For the text-containing cell, return its midpoint in [X, Y] coordinate format. 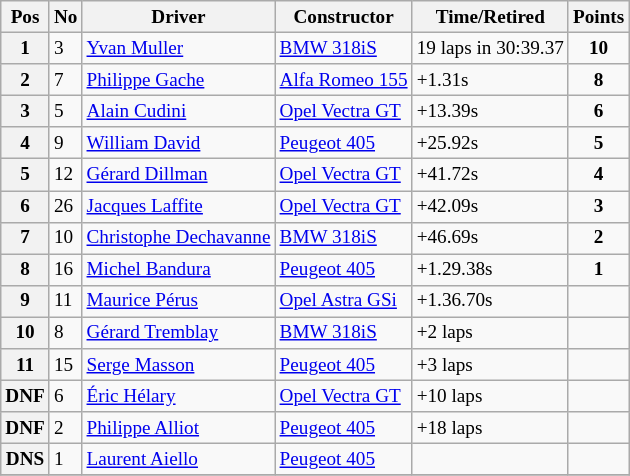
Constructor [344, 17]
William David [178, 143]
+41.72s [490, 175]
Pos [26, 17]
+2 laps [490, 333]
Time/Retired [490, 17]
15 [66, 365]
+1.36.70s [490, 301]
Maurice Pérus [178, 301]
Points [598, 17]
+25.92s [490, 143]
16 [66, 270]
Gérard Tremblay [178, 333]
Driver [178, 17]
Serge Masson [178, 365]
Philippe Gache [178, 80]
Alfa Romeo 155 [344, 80]
+3 laps [490, 365]
Jacques Laffite [178, 206]
Michel Bandura [178, 270]
Laurent Aiello [178, 460]
Éric Hélary [178, 396]
No [66, 17]
+13.39s [490, 111]
12 [66, 175]
Alain Cudini [178, 111]
Gérard Dillman [178, 175]
+42.09s [490, 206]
19 laps in 30:39.37 [490, 48]
+1.31s [490, 80]
+46.69s [490, 238]
+10 laps [490, 396]
DNS [26, 460]
Yvan Muller [178, 48]
26 [66, 206]
Opel Astra GSi [344, 301]
+1.29.38s [490, 270]
Philippe Alliot [178, 428]
+18 laps [490, 428]
Christophe Dechavanne [178, 238]
